Provide the (x, y) coordinate of the cell's center where the given text is located.  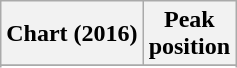
Chart (2016) (72, 34)
Peakposition (189, 34)
